Search for the cell housing the specified text and yield its [X, Y] center coordinate. 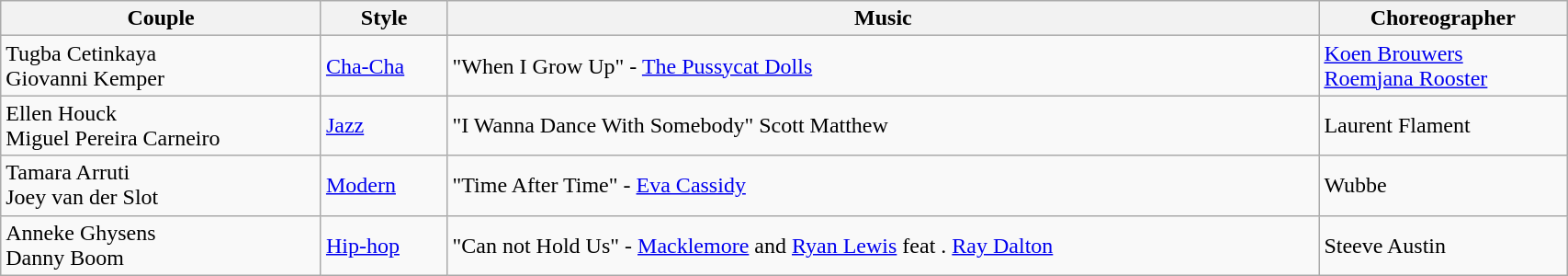
"Time After Time" - Eva Cassidy [884, 186]
Koen Brouwers Roemjana Rooster [1443, 66]
Tamara Arruti Joey van der Slot [162, 186]
Couple [162, 18]
"I Wanna Dance With Somebody" Scott Matthew [884, 125]
"When I Grow Up" - The Pussycat Dolls [884, 66]
Tugba Cetinkaya Giovanni Kemper [162, 66]
Modern [384, 186]
Wubbe [1443, 186]
Music [884, 18]
Style [384, 18]
Jazz [384, 125]
Hip-hop [384, 245]
"Can not Hold Us" - Macklemore and Ryan Lewis feat . Ray Dalton [884, 245]
Choreographer [1443, 18]
Ellen Houck Miguel Pereira Carneiro [162, 125]
Cha-Cha [384, 66]
Anneke Ghysens Danny Boom [162, 245]
Laurent Flament [1443, 125]
Steeve Austin [1443, 245]
